Find where the given text appears and provide that cell's center as (X, Y) coordinate. 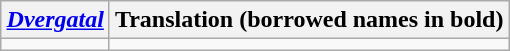
Translation (borrowed names in bold) (309, 20)
Dvergatal (55, 20)
